Return the (x, y) coordinate for the center point of the cell that contains the specified text.  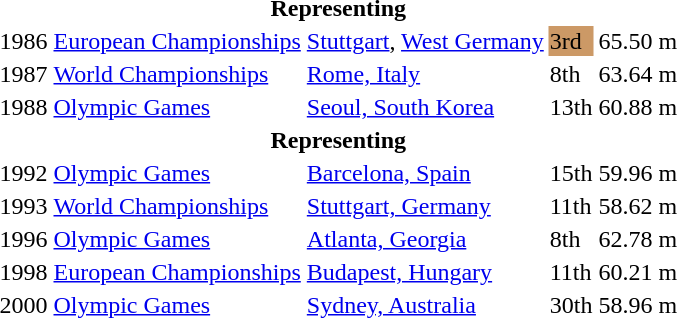
Budapest, Hungary (425, 272)
Stuttgart, Germany (425, 206)
13th (571, 107)
Atlanta, Georgia (425, 239)
Stuttgart, West Germany (425, 41)
Rome, Italy (425, 74)
Barcelona, Spain (425, 173)
3rd (571, 41)
Seoul, South Korea (425, 107)
15th (571, 173)
